Provide the [x, y] coordinate of the cell's center where the given text is located.  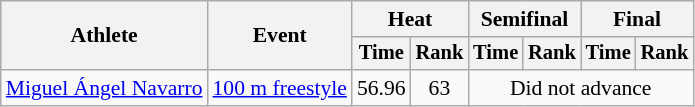
Event [279, 36]
Miguel Ángel Navarro [104, 88]
100 m freestyle [279, 88]
56.96 [382, 88]
Did not advance [580, 88]
Semifinal [524, 19]
Athlete [104, 36]
Heat [410, 19]
Final [637, 19]
63 [440, 88]
